Scan for the cell matching the given text and deliver its [X, Y] coordinate at center. 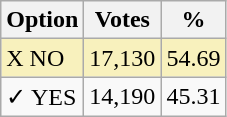
X NO [42, 58]
Option [42, 20]
45.31 [194, 97]
✓ YES [42, 97]
Votes [122, 20]
54.69 [194, 58]
17,130 [122, 58]
14,190 [122, 97]
% [194, 20]
